Capture the cell that displays the provided text and extract its [X, Y] central coordinate. 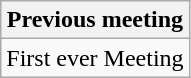
First ever Meeting [95, 58]
Previous meeting [95, 20]
